Capture the cell that displays the provided text and extract its [X, Y] central coordinate. 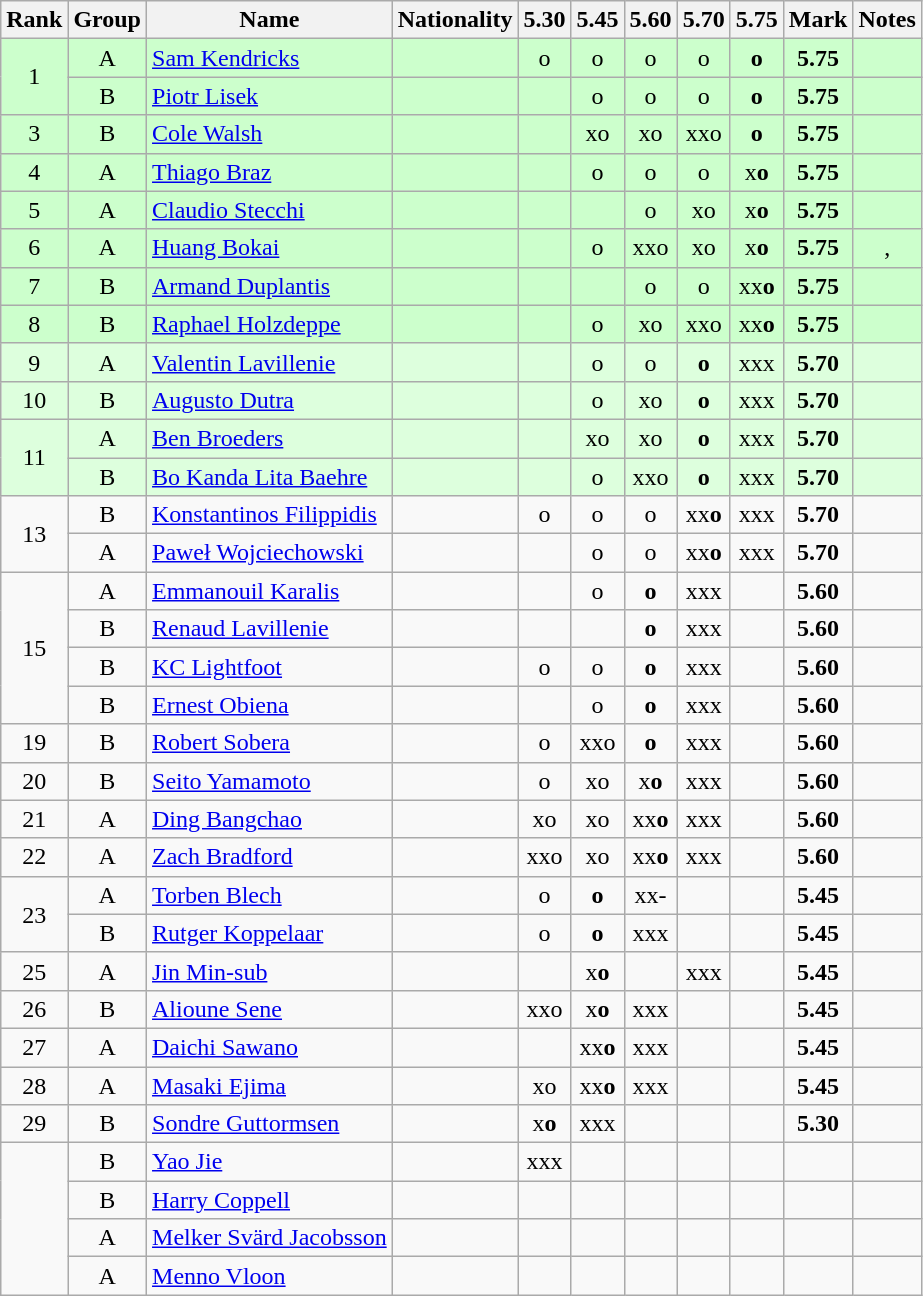
15 [34, 648]
Sam Kendricks [270, 58]
28 [34, 1085]
26 [34, 1009]
Torben Blech [270, 895]
Cole Walsh [270, 134]
1 [34, 77]
Masaki Ejima [270, 1085]
KC Lightfoot [270, 667]
Paweł Wojciechowski [270, 553]
Robert Sobera [270, 743]
Raphael Holzdeppe [270, 324]
7 [34, 286]
Huang Bokai [270, 248]
Emmanouil Karalis [270, 591]
21 [34, 819]
20 [34, 781]
25 [34, 971]
13 [34, 534]
Rutger Koppelaar [270, 933]
Konstantinos Filippidis [270, 515]
Ding Bangchao [270, 819]
Zach Bradford [270, 857]
Valentin Lavillenie [270, 362]
Group [108, 20]
4 [34, 172]
xx- [650, 895]
9 [34, 362]
Piotr Lisek [270, 96]
5 [34, 210]
Rank [34, 20]
Armand Duplantis [270, 286]
Claudio Stecchi [270, 210]
23 [34, 914]
Thiago Braz [270, 172]
Harry Coppell [270, 1200]
8 [34, 324]
Sondre Guttormsen [270, 1124]
Notes [887, 20]
29 [34, 1124]
Renaud Lavillenie [270, 629]
Yao Jie [270, 1162]
Alioune Sene [270, 1009]
Nationality [455, 20]
19 [34, 743]
Jin Min-sub [270, 971]
Augusto Dutra [270, 400]
Melker Svärd Jacobsson [270, 1238]
Name [270, 20]
Ben Broeders [270, 438]
22 [34, 857]
3 [34, 134]
11 [34, 457]
Mark [818, 20]
, [887, 248]
Bo Kanda Lita Baehre [270, 477]
Seito Yamamoto [270, 781]
6 [34, 248]
Menno Vloon [270, 1276]
Daichi Sawano [270, 1047]
10 [34, 400]
27 [34, 1047]
Ernest Obiena [270, 705]
